Find where the given text appears and provide that cell's center as (X, Y) coordinate. 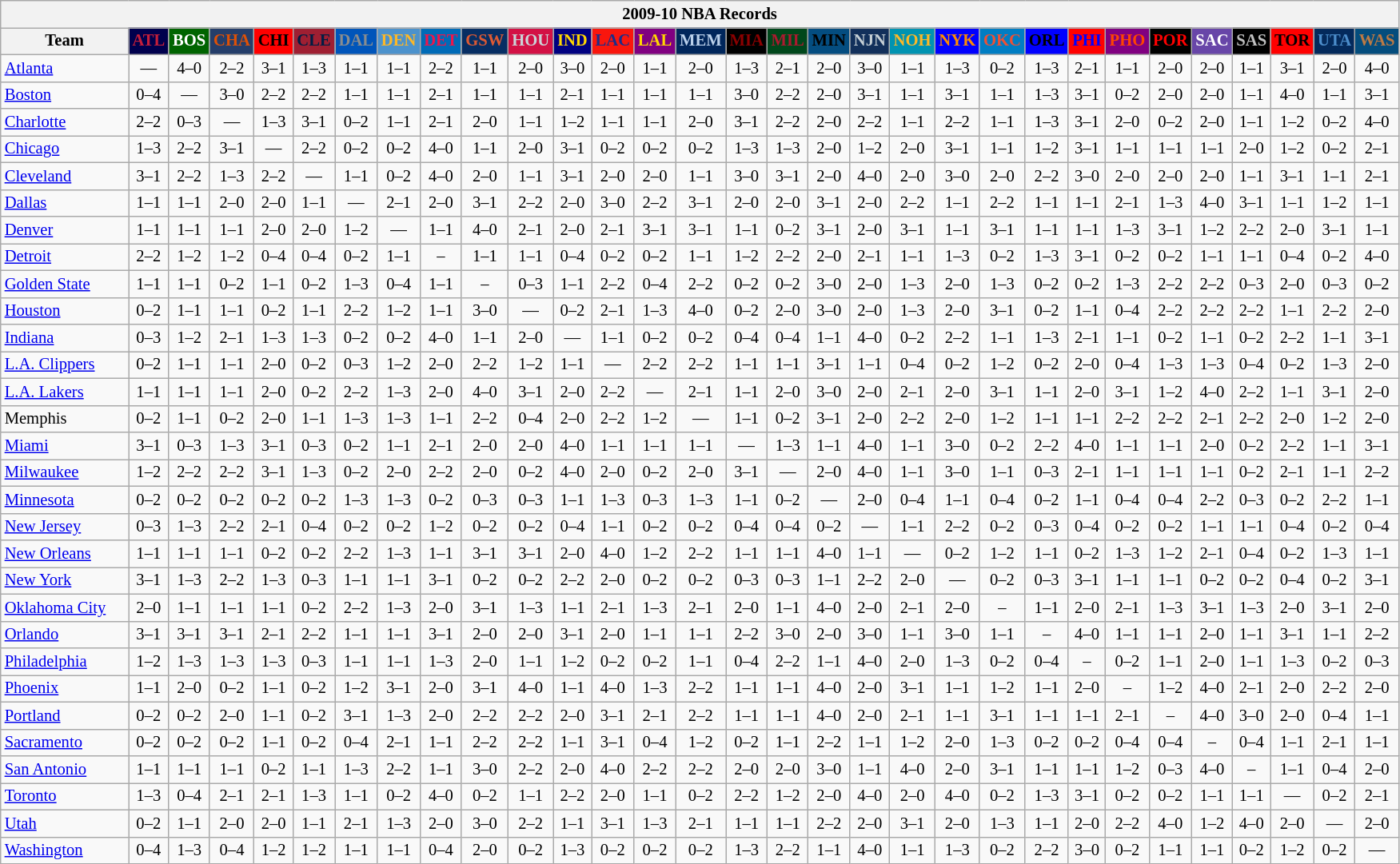
New York (65, 580)
PHO (1127, 41)
OKC (1003, 41)
SAC (1212, 41)
CLE (313, 41)
L.A. Lakers (65, 392)
Charlotte (65, 122)
MIN (829, 41)
PHI (1087, 41)
CHA (232, 41)
Boston (65, 95)
Milwaukee (65, 472)
DEN (398, 41)
Denver (65, 229)
Atlanta (65, 68)
Portland (65, 715)
TOR (1292, 41)
Sacramento (65, 743)
New Jersey (65, 527)
Detroit (65, 257)
Cleveland (65, 176)
New Orleans (65, 554)
WAS (1377, 41)
IND (572, 41)
Oklahoma City (65, 607)
2009-10 NBA Records (700, 14)
L.A. Clippers (65, 364)
Miami (65, 445)
BOS (189, 41)
MIL (788, 41)
HOU (531, 41)
Washington (65, 850)
Memphis (65, 419)
Team (65, 41)
CHI (273, 41)
Orlando (65, 635)
DAL (357, 41)
ATL (149, 41)
NJN (870, 41)
UTA (1334, 41)
MEM (700, 41)
Dallas (65, 203)
Philadelphia (65, 661)
Golden State (65, 284)
GSW (485, 41)
DET (441, 41)
POR (1171, 41)
MIA (747, 41)
San Antonio (65, 770)
SAS (1251, 41)
NYK (957, 41)
Toronto (65, 796)
Minnesota (65, 500)
NOH (913, 41)
LAC (612, 41)
Chicago (65, 149)
ORL (1047, 41)
Indiana (65, 338)
Houston (65, 311)
LAL (655, 41)
Phoenix (65, 688)
Utah (65, 823)
